Capture the cell that displays the provided text and extract its [x, y] central coordinate. 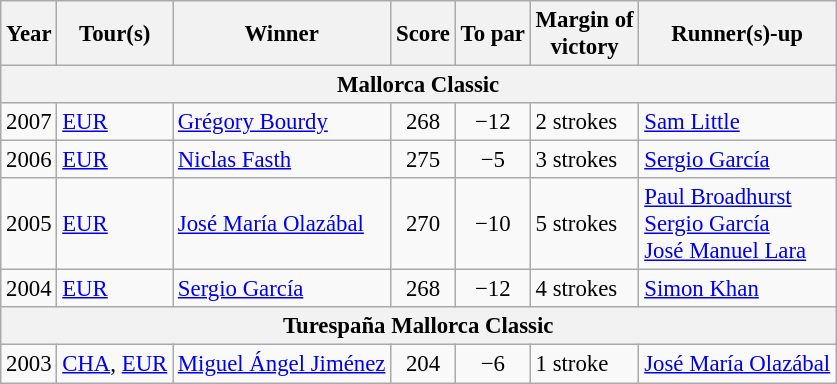
204 [424, 364]
CHA, EUR [115, 364]
Sam Little [738, 122]
−10 [492, 224]
2004 [29, 289]
1 stroke [584, 364]
Grégory Bourdy [282, 122]
Niclas Fasth [282, 160]
2007 [29, 122]
Turespaña Mallorca Classic [418, 327]
2003 [29, 364]
Miguel Ángel Jiménez [282, 364]
Tour(s) [115, 34]
Winner [282, 34]
To par [492, 34]
270 [424, 224]
Year [29, 34]
Runner(s)-up [738, 34]
−6 [492, 364]
Paul Broadhurst Sergio García José Manuel Lara [738, 224]
5 strokes [584, 224]
Score [424, 34]
Simon Khan [738, 289]
Mallorca Classic [418, 85]
−5 [492, 160]
3 strokes [584, 160]
275 [424, 160]
2006 [29, 160]
Margin ofvictory [584, 34]
2005 [29, 224]
2 strokes [584, 122]
4 strokes [584, 289]
